Return the [x, y] coordinate for the center point of the cell that contains the specified text.  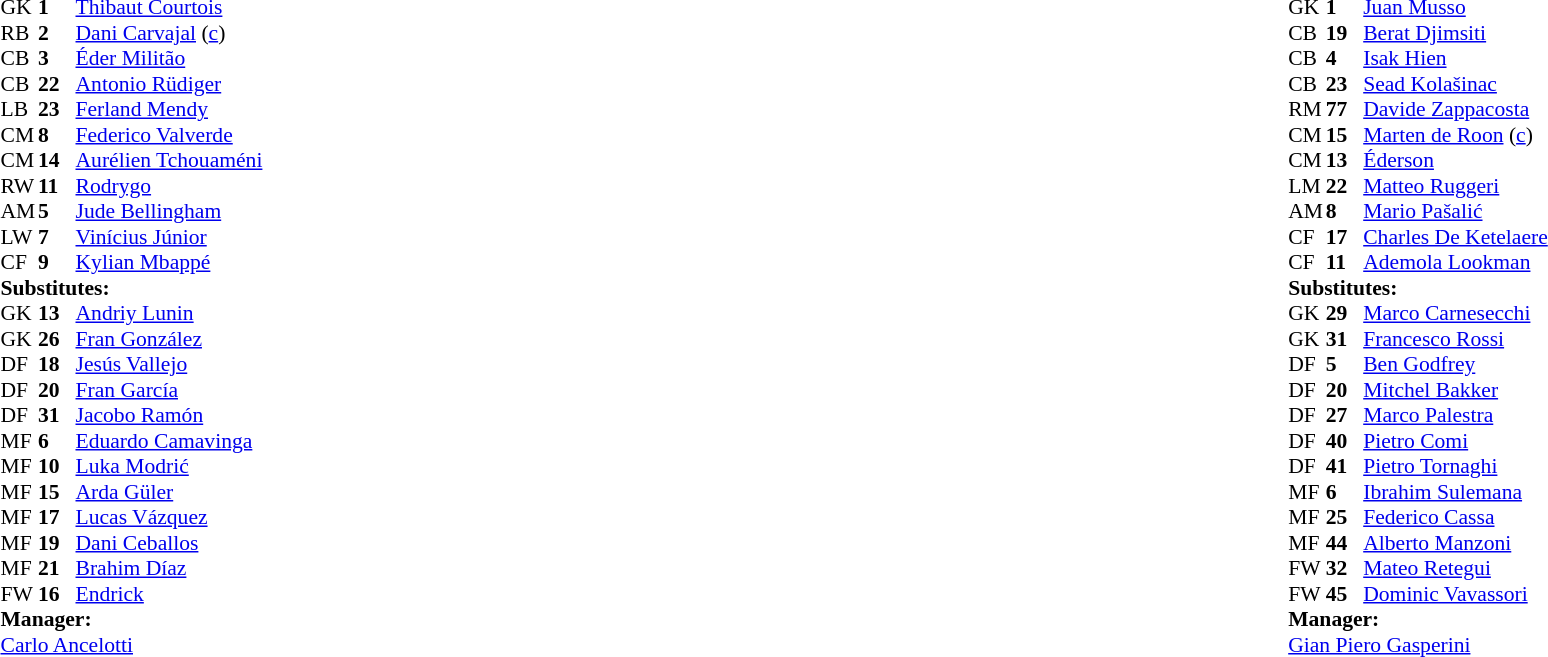
16 [57, 594]
Federico Cassa [1456, 517]
Dani Carvajal (c) [170, 33]
25 [1345, 517]
10 [57, 467]
Ademola Lookman [1456, 263]
26 [57, 339]
Matteo Ruggeri [1456, 186]
Alberto Manzoni [1456, 543]
Marten de Roon (c) [1456, 135]
Mario Pašalić [1456, 211]
RW [19, 186]
Jesús Vallejo [170, 365]
9 [57, 263]
18 [57, 365]
40 [1345, 441]
Federico Valverde [170, 135]
27 [1345, 415]
29 [1345, 313]
Éder Militão [170, 59]
Eduardo Camavinga [170, 441]
Ben Godfrey [1456, 365]
14 [57, 161]
Davide Zappacosta [1456, 109]
Luka Modrić [170, 467]
Andriy Lunin [170, 313]
4 [1345, 59]
2 [57, 33]
21 [57, 569]
Éderson [1456, 161]
41 [1345, 467]
RB [19, 33]
Mateo Retegui [1456, 569]
Fran García [170, 390]
Marco Carnesecchi [1456, 313]
RM [1307, 109]
Jude Bellingham [170, 211]
LM [1307, 186]
LB [19, 109]
Berat Djimsiti [1456, 33]
Aurélien Tchouaméni [170, 161]
Pietro Tornaghi [1456, 467]
Dani Ceballos [170, 543]
Ibrahim Sulemana [1456, 492]
Arda Güler [170, 492]
Brahim Díaz [170, 569]
Sead Kolašinac [1456, 84]
Fran González [170, 339]
Isak Hien [1456, 59]
Marco Palestra [1456, 415]
3 [57, 59]
Mitchel Bakker [1456, 390]
Charles De Ketelaere [1456, 237]
Dominic Vavassori [1456, 594]
Lucas Vázquez [170, 517]
Kylian Mbappé [170, 263]
Vinícius Júnior [170, 237]
44 [1345, 543]
Rodrygo [170, 186]
7 [57, 237]
45 [1345, 594]
Endrick [170, 594]
32 [1345, 569]
Francesco Rossi [1456, 339]
LW [19, 237]
Ferland Mendy [170, 109]
77 [1345, 109]
Antonio Rüdiger [170, 84]
Jacobo Ramón [170, 415]
Pietro Comi [1456, 441]
